Scan for the cell matching the given text and deliver its [X, Y] coordinate at center. 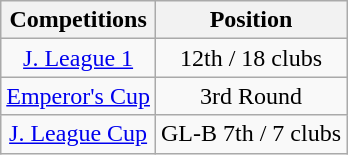
Position [250, 20]
Competitions [78, 20]
12th / 18 clubs [250, 58]
GL-B 7th / 7 clubs [250, 134]
3rd Round [250, 96]
Emperor's Cup [78, 96]
J. League Cup [78, 134]
J. League 1 [78, 58]
